Locate the cell with the specified text and output its [X, Y] center coordinate. 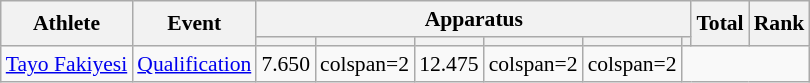
Total [720, 24]
Apparatus [474, 19]
Tayo Fakiyesi [67, 64]
Qualification [194, 64]
7.650 [286, 64]
12.475 [448, 64]
Athlete [67, 24]
Rank [780, 24]
Event [194, 24]
